Capture the cell that displays the provided text and extract its (x, y) central coordinate. 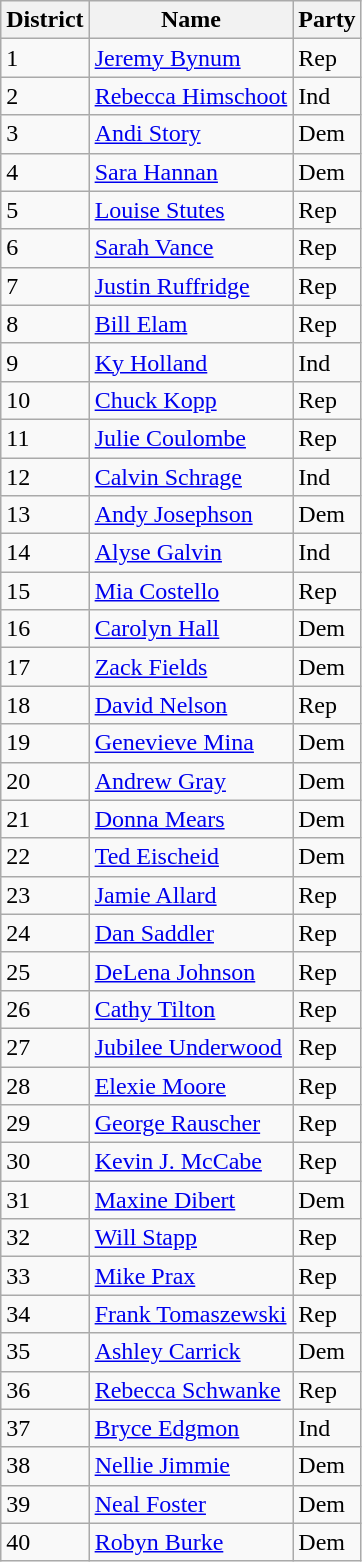
Zack Fields (191, 667)
Sara Hannan (191, 172)
Ky Holland (191, 362)
Rebecca Schwanke (191, 1390)
Mike Prax (191, 1276)
Andi Story (191, 134)
Carolyn Hall (191, 629)
20 (45, 781)
Robyn Burke (191, 1542)
40 (45, 1542)
Cathy Tilton (191, 1009)
Chuck Kopp (191, 400)
Neal Foster (191, 1504)
Elexie Moore (191, 1085)
19 (45, 743)
26 (45, 1009)
14 (45, 553)
28 (45, 1085)
34 (45, 1314)
DeLena Johnson (191, 971)
Calvin Schrage (191, 477)
32 (45, 1238)
Andrew Gray (191, 781)
Ashley Carrick (191, 1352)
Genevieve Mina (191, 743)
17 (45, 667)
Jubilee Underwood (191, 1047)
12 (45, 477)
Will Stapp (191, 1238)
Andy Josephson (191, 515)
George Rauscher (191, 1124)
3 (45, 134)
24 (45, 933)
23 (45, 895)
Louise Stutes (191, 210)
21 (45, 819)
36 (45, 1390)
6 (45, 248)
Sarah Vance (191, 248)
35 (45, 1352)
Mia Costello (191, 591)
22 (45, 857)
9 (45, 362)
25 (45, 971)
4 (45, 172)
Kevin J. McCabe (191, 1162)
David Nelson (191, 705)
Jeremy Bynum (191, 58)
Nellie Jimmie (191, 1466)
Dan Saddler (191, 933)
27 (45, 1047)
8 (45, 324)
1 (45, 58)
5 (45, 210)
29 (45, 1124)
Justin Ruffridge (191, 286)
33 (45, 1276)
10 (45, 400)
30 (45, 1162)
11 (45, 438)
2 (45, 96)
Bill Elam (191, 324)
Alyse Galvin (191, 553)
16 (45, 629)
13 (45, 515)
15 (45, 591)
31 (45, 1200)
18 (45, 705)
District (45, 20)
Jamie Allard (191, 895)
Rebecca Himschoot (191, 96)
Name (191, 20)
37 (45, 1428)
Frank Tomaszewski (191, 1314)
38 (45, 1466)
Donna Mears (191, 819)
Julie Coulombe (191, 438)
7 (45, 286)
Party (327, 20)
Ted Eischeid (191, 857)
39 (45, 1504)
Bryce Edgmon (191, 1428)
Maxine Dibert (191, 1200)
